Return the [x, y] coordinate for the center point of the cell that contains the specified text.  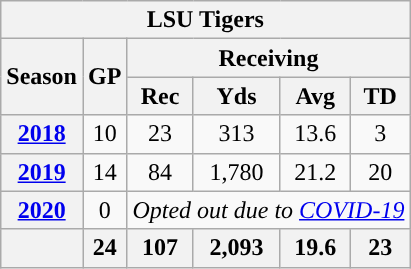
0 [104, 210]
2018 [42, 134]
313 [236, 134]
TD [380, 96]
10 [104, 134]
107 [160, 248]
2019 [42, 172]
1,780 [236, 172]
Rec [160, 96]
Season [42, 77]
14 [104, 172]
Yds [236, 96]
Avg [316, 96]
21.2 [316, 172]
84 [160, 172]
13.6 [316, 134]
GP [104, 77]
3 [380, 134]
20 [380, 172]
LSU Tigers [206, 20]
2,093 [236, 248]
Receiving [268, 58]
24 [104, 248]
19.6 [316, 248]
2020 [42, 210]
Opted out due to COVID-19 [268, 210]
